Identify which cell holds the provided text, then report its [X, Y] central coordinate. 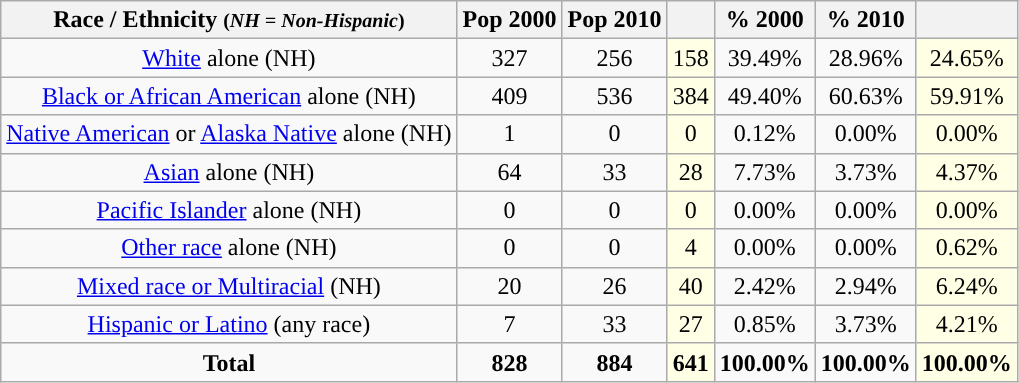
28 [690, 172]
Pop 2000 [510, 20]
6.24% [966, 286]
Native American or Alaska Native alone (NH) [229, 134]
26 [614, 286]
Mixed race or Multiracial (NH) [229, 286]
64 [510, 172]
256 [614, 58]
24.65% [966, 58]
409 [510, 96]
Pop 2010 [614, 20]
White alone (NH) [229, 58]
884 [614, 362]
4.37% [966, 172]
% 2000 [764, 20]
158 [690, 58]
28.96% [866, 58]
0.85% [764, 324]
Pacific Islander alone (NH) [229, 210]
40 [690, 286]
4.21% [966, 324]
Other race alone (NH) [229, 248]
2.42% [764, 286]
7 [510, 324]
Total [229, 362]
4 [690, 248]
20 [510, 286]
59.91% [966, 96]
Hispanic or Latino (any race) [229, 324]
Asian alone (NH) [229, 172]
384 [690, 96]
27 [690, 324]
1 [510, 134]
0.62% [966, 248]
641 [690, 362]
2.94% [866, 286]
% 2010 [866, 20]
60.63% [866, 96]
39.49% [764, 58]
Black or African American alone (NH) [229, 96]
536 [614, 96]
327 [510, 58]
7.73% [764, 172]
Race / Ethnicity (NH = Non-Hispanic) [229, 20]
828 [510, 362]
49.40% [764, 96]
0.12% [764, 134]
